From the cell containing the given text, extract its center point as (X, Y) coordinate. 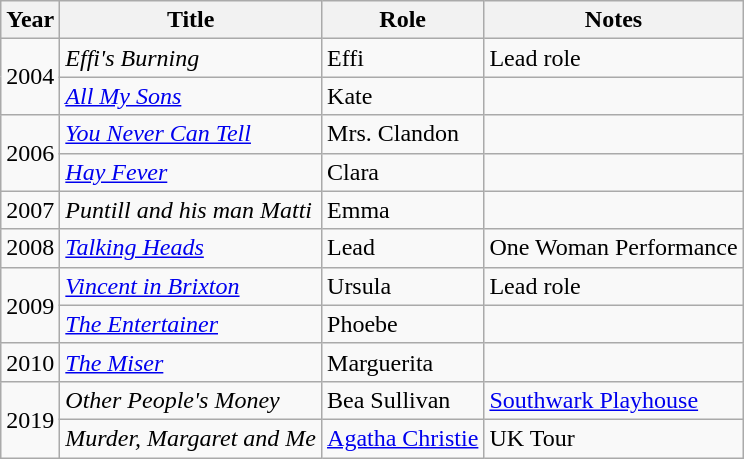
Puntill and his man Matti (191, 210)
Clara (403, 172)
2004 (30, 77)
One Woman Performance (614, 248)
Effi's Burning (191, 58)
2006 (30, 153)
Bea Sullivan (403, 400)
2007 (30, 210)
The Miser (191, 362)
Vincent in Brixton (191, 286)
Effi (403, 58)
Talking Heads (191, 248)
UK Tour (614, 438)
Notes (614, 20)
Phoebe (403, 324)
Emma (403, 210)
Marguerita (403, 362)
Agatha Christie (403, 438)
Murder, Margaret and Me (191, 438)
You Never Can Tell (191, 134)
Mrs. Clandon (403, 134)
Southwark Playhouse (614, 400)
The Entertainer (191, 324)
Hay Fever (191, 172)
Ursula (403, 286)
2010 (30, 362)
Year (30, 20)
Title (191, 20)
2019 (30, 419)
Kate (403, 96)
Role (403, 20)
Other People's Money (191, 400)
2009 (30, 305)
Lead (403, 248)
All My Sons (191, 96)
2008 (30, 248)
